Identify which cell holds the provided text, then report its [x, y] central coordinate. 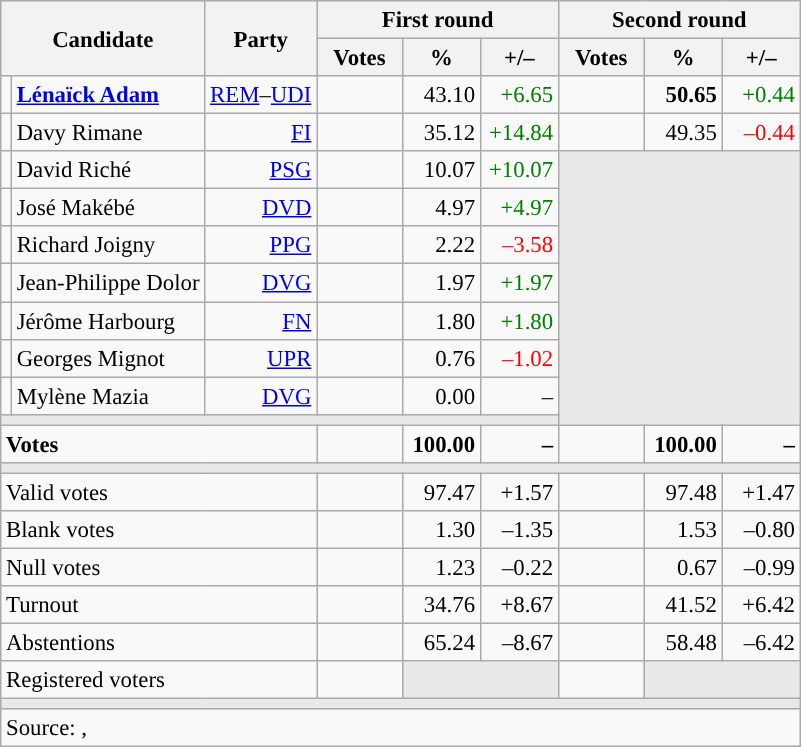
Candidate [103, 38]
4.97 [441, 208]
35.12 [441, 133]
Turnout [159, 605]
1.97 [441, 283]
Richard Joigny [108, 245]
0.00 [441, 396]
–0.22 [519, 567]
Jérôme Harbourg [108, 321]
–0.80 [761, 530]
Jean-Philippe Dolor [108, 283]
10.07 [441, 170]
0.67 [683, 567]
+1.47 [761, 492]
58.48 [683, 643]
43.10 [441, 95]
+14.84 [519, 133]
–1.02 [519, 358]
41.52 [683, 605]
1.30 [441, 530]
+6.65 [519, 95]
José Makébé [108, 208]
97.48 [683, 492]
+1.80 [519, 321]
1.80 [441, 321]
+8.67 [519, 605]
–8.67 [519, 643]
PSG [261, 170]
97.47 [441, 492]
David Riché [108, 170]
PPG [261, 245]
FN [261, 321]
49.35 [683, 133]
Davy Rimane [108, 133]
–1.35 [519, 530]
DVD [261, 208]
+10.07 [519, 170]
+1.97 [519, 283]
REM–UDI [261, 95]
FI [261, 133]
–6.42 [761, 643]
Lénaïck Adam [108, 95]
2.22 [441, 245]
1.53 [683, 530]
+6.42 [761, 605]
Blank votes [159, 530]
Registered voters [159, 680]
+1.57 [519, 492]
Null votes [159, 567]
UPR [261, 358]
Source: , [400, 728]
First round [438, 20]
–0.99 [761, 567]
+0.44 [761, 95]
Second round [679, 20]
–0.44 [761, 133]
Mylène Mazia [108, 396]
50.65 [683, 95]
+4.97 [519, 208]
34.76 [441, 605]
Georges Mignot [108, 358]
0.76 [441, 358]
Valid votes [159, 492]
65.24 [441, 643]
–3.58 [519, 245]
Abstentions [159, 643]
Party [261, 38]
1.23 [441, 567]
